Return (X, Y) of the center of cell containing provided text 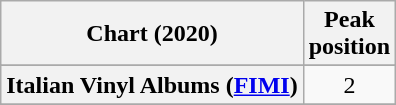
Chart (2020) (152, 34)
Italian Vinyl Albums (FIMI) (152, 85)
Peakposition (349, 34)
2 (349, 85)
